Pinpoint the cell where the given text exists, returning its [X, Y] midpoint coordinate. 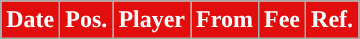
Date [30, 20]
Pos. [86, 20]
Player [152, 20]
Fee [282, 20]
Ref. [332, 20]
From [225, 20]
